Return the (x, y) coordinate for the center point of the cell that contains the specified text.  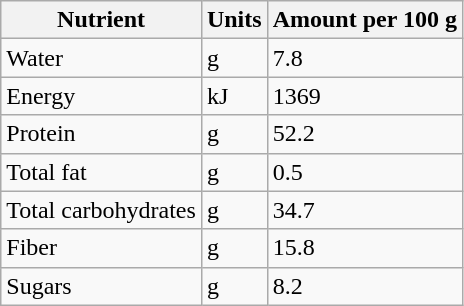
15.8 (364, 248)
7.8 (364, 58)
34.7 (364, 210)
Total carbohydrates (102, 210)
Amount per 100 g (364, 20)
52.2 (364, 134)
0.5 (364, 172)
Water (102, 58)
kJ (234, 96)
Total fat (102, 172)
Units (234, 20)
1369 (364, 96)
Protein (102, 134)
Energy (102, 96)
Sugars (102, 286)
Fiber (102, 248)
8.2 (364, 286)
Nutrient (102, 20)
